Return the (X, Y) coordinate for the center point of the cell that contains the specified text.  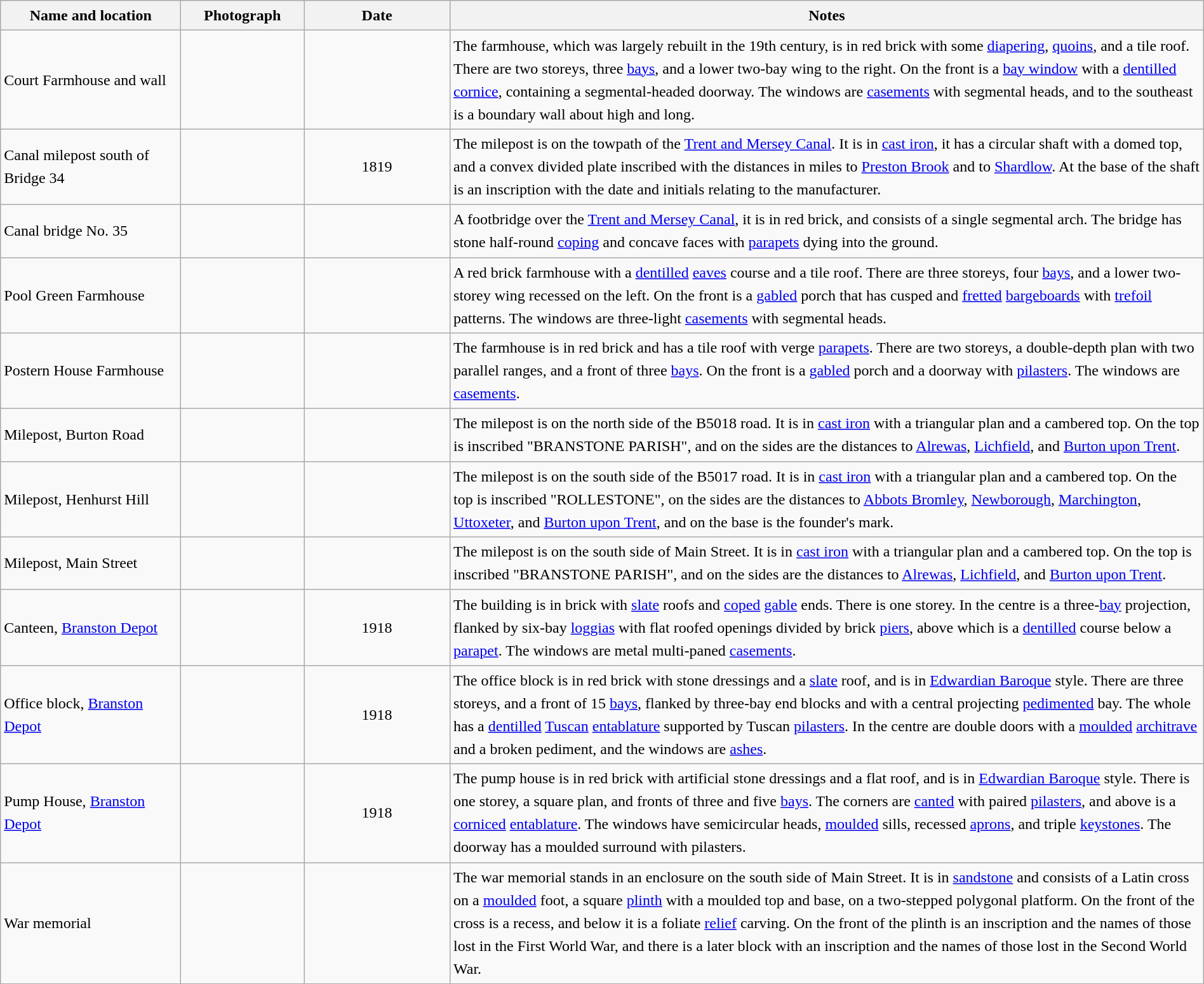
Name and location (91, 15)
Milepost, Burton Road (91, 435)
Court Farmhouse and wall (91, 80)
Pump House, Branston Depot (91, 813)
Office block, Branston Depot (91, 714)
1819 (377, 166)
Photograph (243, 15)
Milepost, Main Street (91, 563)
War memorial (91, 924)
Canal milepost south of Bridge 34 (91, 166)
Pool Green Farmhouse (91, 295)
Canteen, Branston Depot (91, 628)
Date (377, 15)
Postern House Farmhouse (91, 371)
Canal bridge No. 35 (91, 231)
Notes (827, 15)
Milepost, Henhurst Hill (91, 499)
